Extract the (X, Y) coordinate from the center of the cell holding the provided text.  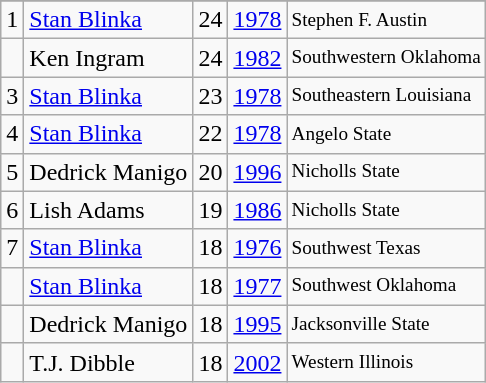
T.J. Dibble (108, 362)
Jacksonville State (386, 324)
20 (210, 172)
Southwestern Oklahoma (386, 58)
Ken Ingram (108, 58)
6 (12, 210)
1995 (258, 324)
Western Illinois (386, 362)
19 (210, 210)
1 (12, 20)
Angelo State (386, 134)
1976 (258, 248)
7 (12, 248)
1996 (258, 172)
5 (12, 172)
1982 (258, 58)
Southeastern Louisiana (386, 96)
Southwest Texas (386, 248)
2002 (258, 362)
1977 (258, 286)
4 (12, 134)
23 (210, 96)
Lish Adams (108, 210)
22 (210, 134)
Southwest Oklahoma (386, 286)
3 (12, 96)
1986 (258, 210)
Stephen F. Austin (386, 20)
